Scan for the cell matching the given text and deliver its [X, Y] coordinate at center. 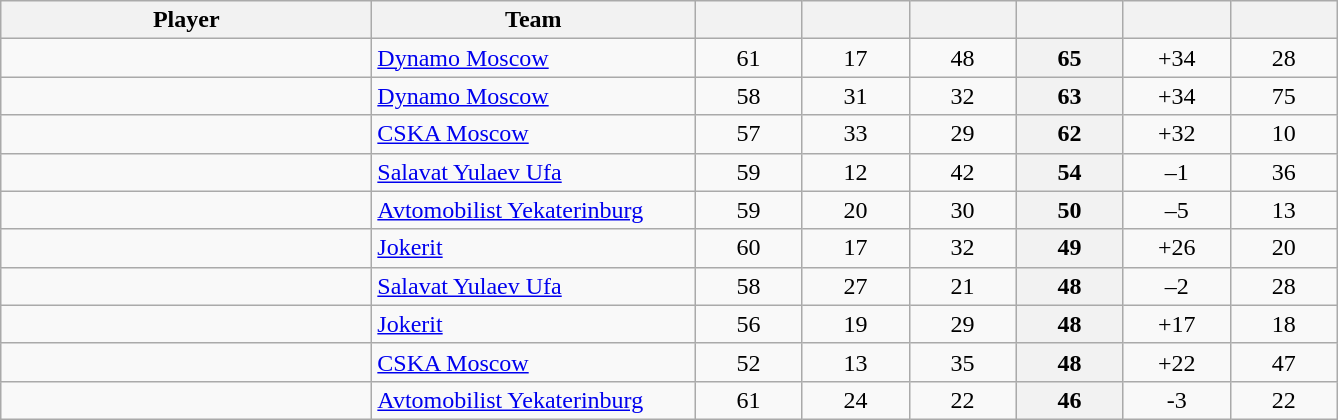
12 [856, 172]
65 [1070, 58]
+17 [1176, 324]
56 [748, 324]
+22 [1176, 362]
35 [962, 362]
Team [534, 20]
–1 [1176, 172]
31 [856, 96]
27 [856, 286]
46 [1070, 400]
–5 [1176, 210]
60 [748, 248]
63 [1070, 96]
10 [1284, 134]
+32 [1176, 134]
33 [856, 134]
42 [962, 172]
19 [856, 324]
30 [962, 210]
Player [186, 20]
75 [1284, 96]
50 [1070, 210]
62 [1070, 134]
–2 [1176, 286]
49 [1070, 248]
36 [1284, 172]
21 [962, 286]
57 [748, 134]
47 [1284, 362]
54 [1070, 172]
24 [856, 400]
18 [1284, 324]
-3 [1176, 400]
+26 [1176, 248]
52 [748, 362]
